Pinpoint the cell where the given text exists, returning its (X, Y) midpoint coordinate. 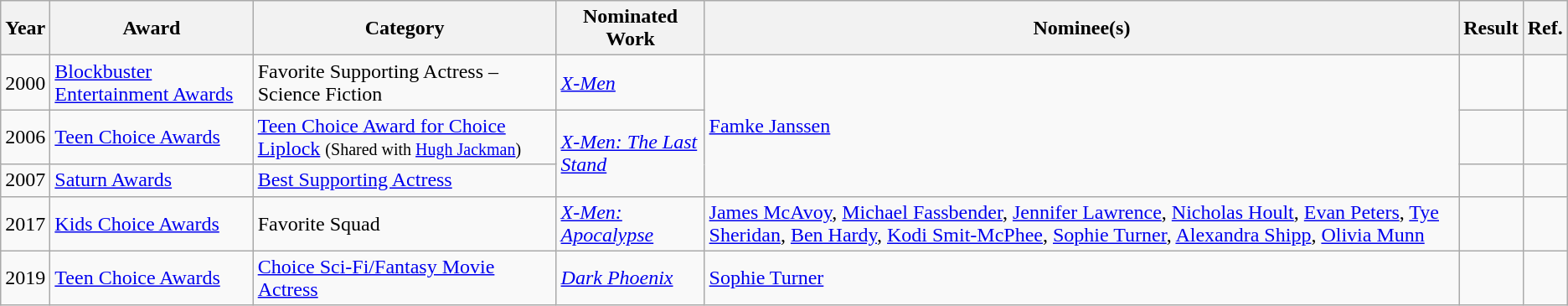
Famke Janssen (1082, 126)
Ref. (1545, 29)
Award (152, 29)
Dark Phoenix (630, 278)
Favorite Supporting Actress – Science Fiction (405, 82)
2006 (25, 137)
Saturn Awards (152, 180)
2017 (25, 223)
Choice Sci-Fi/Fantasy Movie Actress (405, 278)
Year (25, 29)
Best Supporting Actress (405, 180)
Sophie Turner (1082, 278)
Teen Choice Award for Choice Liplock (Shared with Hugh Jackman) (405, 137)
X-Men: The Last Stand (630, 153)
Nominee(s) (1082, 29)
Category (405, 29)
Kids Choice Awards (152, 223)
Nominated Work (630, 29)
Favorite Squad (405, 223)
2007 (25, 180)
2019 (25, 278)
Result (1491, 29)
Blockbuster Entertainment Awards (152, 82)
2000 (25, 82)
X-Men (630, 82)
X-Men: Apocalypse (630, 223)
